Locate the cell with the specified text and output its [x, y] center coordinate. 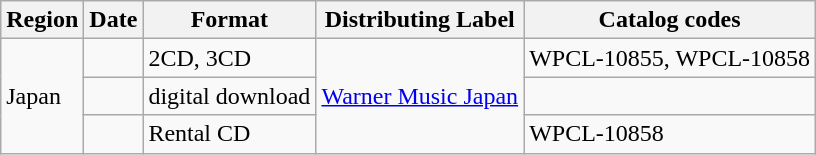
Warner Music Japan [420, 96]
digital download [230, 96]
Date [114, 20]
Distributing Label [420, 20]
Japan [42, 96]
2CD, 3CD [230, 58]
Region [42, 20]
WPCL-10855, WPCL-10858 [670, 58]
Format [230, 20]
WPCL-10858 [670, 134]
Catalog codes [670, 20]
Rental CD [230, 134]
